Capture the cell that displays the provided text and extract its [x, y] central coordinate. 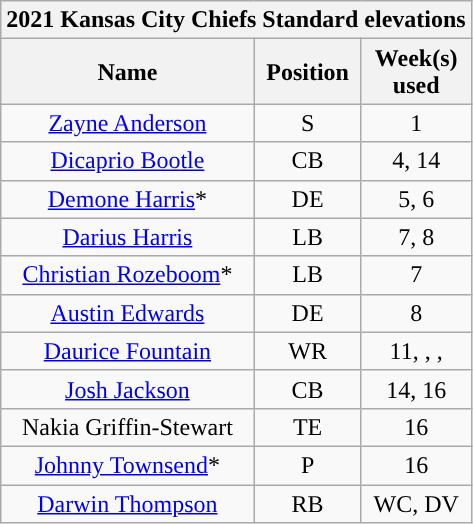
Position [308, 72]
Nakia Griffin-Stewart [128, 427]
Christian Rozeboom* [128, 275]
WR [308, 351]
2021 Kansas City Chiefs Standard elevations [236, 20]
RB [308, 503]
14, 16 [416, 389]
Josh Jackson [128, 389]
7, 8 [416, 237]
Austin Edwards [128, 313]
4, 14 [416, 161]
Darwin Thompson [128, 503]
TE [308, 427]
WC, DV [416, 503]
Name [128, 72]
7 [416, 275]
Zayne Anderson [128, 123]
5, 6 [416, 199]
11, , , [416, 351]
Demone Harris* [128, 199]
Johnny Townsend* [128, 465]
P [308, 465]
S [308, 123]
Daurice Fountain [128, 351]
Dicaprio Bootle [128, 161]
1 [416, 123]
Week(s)used [416, 72]
8 [416, 313]
Darius Harris [128, 237]
